Identify which cell holds the provided text, then report its (X, Y) central coordinate. 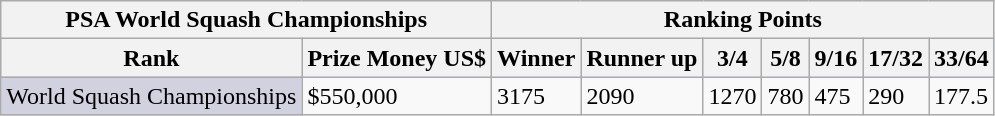
Ranking Points (744, 20)
3175 (536, 96)
$550,000 (397, 96)
Runner up (642, 58)
2090 (642, 96)
290 (896, 96)
World Squash Championships (152, 96)
17/32 (896, 58)
Prize Money US$ (397, 58)
780 (786, 96)
177.5 (961, 96)
33/64 (961, 58)
Rank (152, 58)
Winner (536, 58)
475 (836, 96)
1270 (732, 96)
PSA World Squash Championships (246, 20)
5/8 (786, 58)
3/4 (732, 58)
9/16 (836, 58)
